Extract the [X, Y] coordinate from the center of the cell holding the provided text.  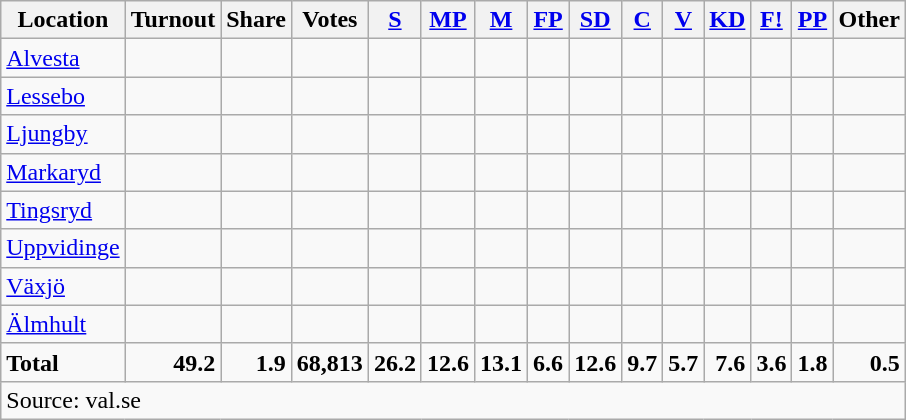
1.9 [256, 362]
68,813 [330, 362]
KD [728, 20]
Alvesta [63, 58]
Turnout [173, 20]
Växjö [63, 286]
Total [63, 362]
V [684, 20]
26.2 [394, 362]
5.7 [684, 362]
9.7 [642, 362]
F! [772, 20]
SD [596, 20]
6.6 [548, 362]
Uppvidinge [63, 248]
FP [548, 20]
PP [812, 20]
Source: val.se [454, 400]
13.1 [502, 362]
S [394, 20]
Share [256, 20]
7.6 [728, 362]
Other [869, 20]
Markaryd [63, 172]
Location [63, 20]
MP [448, 20]
Votes [330, 20]
Ljungby [63, 134]
Lessebo [63, 96]
M [502, 20]
3.6 [772, 362]
49.2 [173, 362]
C [642, 20]
Tingsryd [63, 210]
1.8 [812, 362]
0.5 [869, 362]
Älmhult [63, 324]
